Return the (X, Y) coordinate for the center point of the cell that contains the specified text.  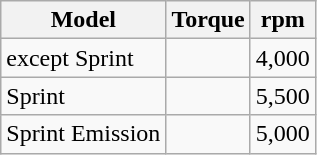
Torque (208, 20)
5,000 (282, 134)
5,500 (282, 96)
Sprint Emission (84, 134)
Model (84, 20)
except Sprint (84, 58)
rpm (282, 20)
Sprint (84, 96)
4,000 (282, 58)
